Determine the [x, y] coordinate at the center of the cell enclosing the given text.  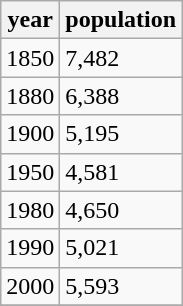
1900 [30, 134]
4,581 [121, 172]
2000 [30, 286]
1990 [30, 248]
5,021 [121, 248]
7,482 [121, 58]
1980 [30, 210]
year [30, 20]
1950 [30, 172]
5,195 [121, 134]
5,593 [121, 286]
population [121, 20]
1850 [30, 58]
6,388 [121, 96]
1880 [30, 96]
4,650 [121, 210]
